Determine the (x, y) coordinate at the center of the cell enclosing the given text.  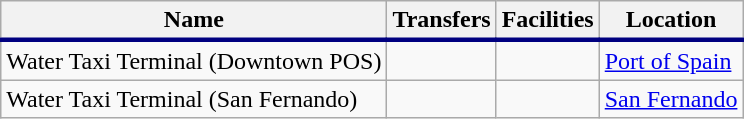
Transfers (442, 21)
Name (194, 21)
Port of Spain (671, 60)
Water Taxi Terminal (San Fernando) (194, 99)
Facilities (548, 21)
Location (671, 21)
Water Taxi Terminal (Downtown POS) (194, 60)
San Fernando (671, 99)
